Find where the given text appears and provide that cell's center as [X, Y] coordinate. 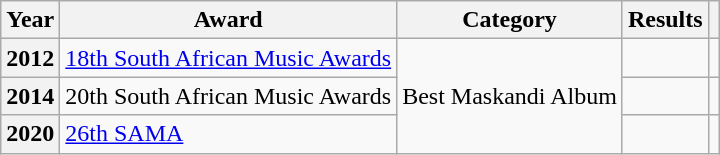
Award [228, 20]
2014 [30, 96]
20th South African Music Awards [228, 96]
18th South African Music Awards [228, 58]
Category [510, 20]
Best Maskandi Album [510, 96]
26th SAMA [228, 134]
Results [665, 20]
Year [30, 20]
2012 [30, 58]
2020 [30, 134]
